Determine the (X, Y) coordinate at the center of the cell enclosing the given text.  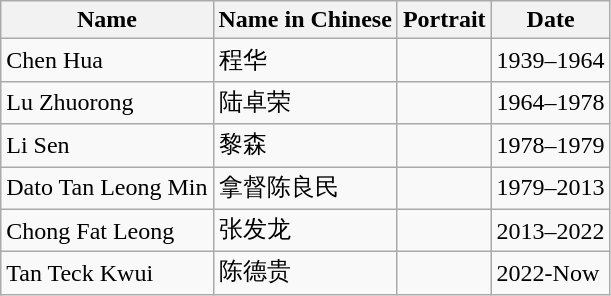
Name in Chinese (305, 20)
拿督陈良民 (305, 188)
1978–1979 (550, 146)
Chen Hua (107, 60)
Chong Fat Leong (107, 230)
Portrait (444, 20)
程华 (305, 60)
2013–2022 (550, 230)
Lu Zhuorong (107, 102)
陆卓荣 (305, 102)
1979–2013 (550, 188)
陈德贵 (305, 274)
2022-Now (550, 274)
Dato Tan Leong Min (107, 188)
Li Sen (107, 146)
1939–1964 (550, 60)
Date (550, 20)
Name (107, 20)
张发龙 (305, 230)
Tan Teck Kwui (107, 274)
1964–1978 (550, 102)
黎森 (305, 146)
